From the cell containing the given text, extract its center point as [x, y] coordinate. 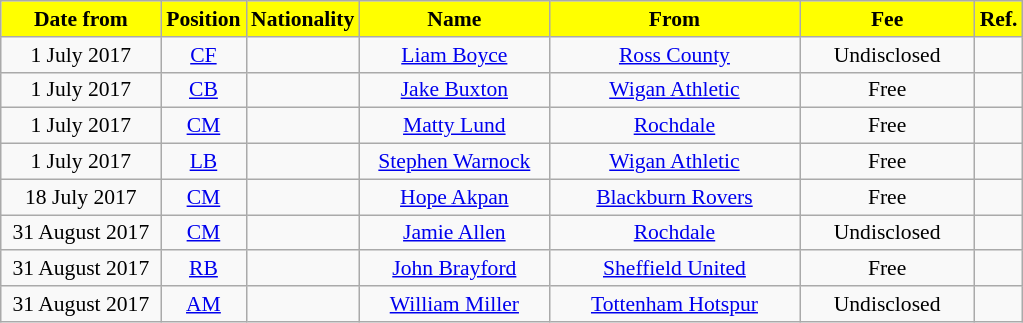
Sheffield United [674, 269]
Nationality [302, 19]
Stephen Warnock [454, 162]
Name [454, 19]
From [674, 19]
Tottenham Hotspur [674, 304]
Matty Lund [454, 126]
Blackburn Rovers [674, 197]
Hope Akpan [454, 197]
AM [204, 304]
William Miller [454, 304]
Ref. [999, 19]
Date from [81, 19]
18 July 2017 [81, 197]
Jake Buxton [454, 90]
CB [204, 90]
Liam Boyce [454, 55]
LB [204, 162]
Position [204, 19]
Ross County [674, 55]
CF [204, 55]
Jamie Allen [454, 233]
John Brayford [454, 269]
RB [204, 269]
Fee [888, 19]
